Scan for the cell matching the given text and deliver its (x, y) coordinate at center. 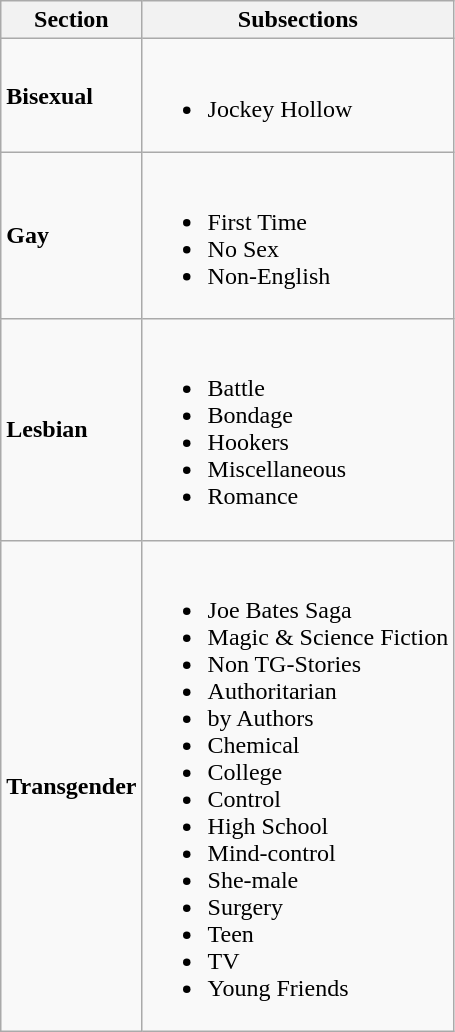
First TimeNo SexNon-English (298, 236)
BattleBondageHookersMiscellaneousRomance (298, 430)
Gay (72, 236)
Jockey Hollow (298, 96)
Section (72, 20)
Subsections (298, 20)
Transgender (72, 786)
Lesbian (72, 430)
Bisexual (72, 96)
